For the text-containing cell, return its midpoint in [x, y] coordinate format. 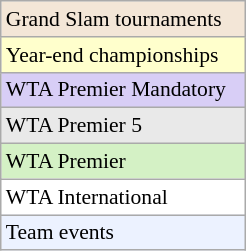
Year-end championships [124, 55]
Grand Slam tournaments [124, 19]
WTA Premier Mandatory [124, 90]
WTA Premier [124, 162]
WTA International [124, 197]
Team events [124, 233]
WTA Premier 5 [124, 126]
